Search for the cell housing the specified text and yield its (x, y) center coordinate. 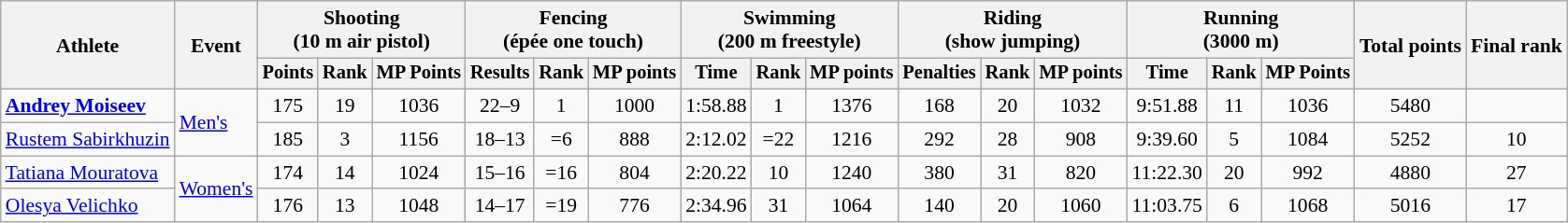
22–9 (500, 106)
2:12.02 (716, 140)
1060 (1081, 206)
Fencing(épée one touch) (573, 30)
1156 (419, 140)
1024 (419, 173)
2:20.22 (716, 173)
1216 (851, 140)
Total points (1410, 45)
1084 (1308, 140)
Olesya Velichko (88, 206)
Tatiana Mouratova (88, 173)
6 (1234, 206)
9:39.60 (1167, 140)
776 (634, 206)
27 (1517, 173)
1064 (851, 206)
11:03.75 (1167, 206)
11 (1234, 106)
15–16 (500, 173)
14–17 (500, 206)
5252 (1410, 140)
1000 (634, 106)
1032 (1081, 106)
19 (345, 106)
17 (1517, 206)
Men's (217, 123)
4880 (1410, 173)
185 (288, 140)
5480 (1410, 106)
Women's (217, 188)
28 (1008, 140)
Riding(show jumping) (1012, 30)
168 (939, 106)
1376 (851, 106)
=16 (561, 173)
820 (1081, 173)
13 (345, 206)
Athlete (88, 45)
908 (1081, 140)
18–13 (500, 140)
Results (500, 74)
2:34.96 (716, 206)
804 (634, 173)
380 (939, 173)
888 (634, 140)
Penalties (939, 74)
Points (288, 74)
140 (939, 206)
11:22.30 (1167, 173)
Event (217, 45)
176 (288, 206)
5 (1234, 140)
Running(3000 m) (1240, 30)
1:58.88 (716, 106)
292 (939, 140)
=6 (561, 140)
9:51.88 (1167, 106)
992 (1308, 173)
Shooting(10 m air pistol) (362, 30)
174 (288, 173)
Andrey Moiseev (88, 106)
=22 (779, 140)
Swimming(200 m freestyle) (789, 30)
175 (288, 106)
3 (345, 140)
14 (345, 173)
1048 (419, 206)
1240 (851, 173)
5016 (1410, 206)
1068 (1308, 206)
Rustem Sabirkhuzin (88, 140)
Final rank (1517, 45)
=19 (561, 206)
